Locate the cell with the specified text and output its [x, y] center coordinate. 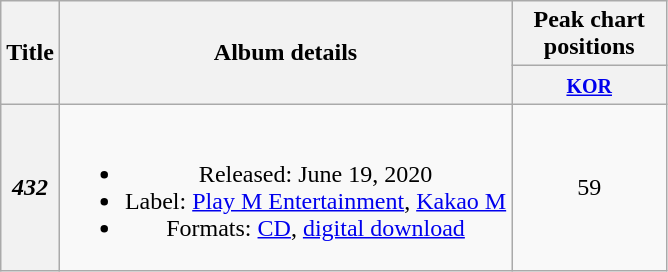
Album details [285, 52]
59 [590, 188]
Title [30, 52]
432 [30, 188]
Released: June 19, 2020Label: Play M Entertainment, Kakao MFormats: CD, digital download [285, 188]
Peak chart positions [590, 34]
KOR [590, 85]
